Capture the cell that displays the provided text and extract its [X, Y] central coordinate. 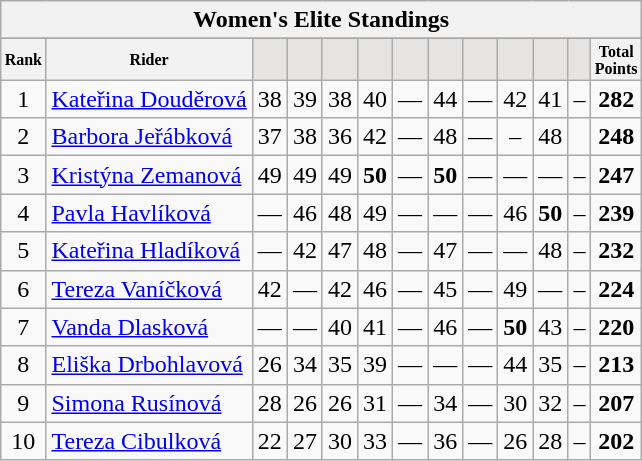
232 [616, 251]
Tereza Cibulková [149, 441]
248 [616, 137]
Pavla Havlíková [149, 213]
Barbora Jeřábková [149, 137]
5 [24, 251]
8 [24, 365]
Women's Elite Standings [322, 20]
Simona Rusínová [149, 403]
3 [24, 175]
TotalPoints [616, 60]
Tereza Vaníčková [149, 289]
239 [616, 213]
37 [270, 137]
Eliška Drbohlavová [149, 365]
10 [24, 441]
45 [446, 289]
224 [616, 289]
213 [616, 365]
27 [304, 441]
9 [24, 403]
6 [24, 289]
32 [550, 403]
7 [24, 327]
31 [374, 403]
Kristýna Zemanová [149, 175]
4 [24, 213]
1 [24, 99]
282 [616, 99]
Vanda Dlasková [149, 327]
22 [270, 441]
220 [616, 327]
33 [374, 441]
Rank [24, 60]
Kateřina Hladíková [149, 251]
207 [616, 403]
202 [616, 441]
Rider [149, 60]
43 [550, 327]
Kateřina Douděrová [149, 99]
247 [616, 175]
2 [24, 137]
